Locate the cell with the specified text and output its [X, Y] center coordinate. 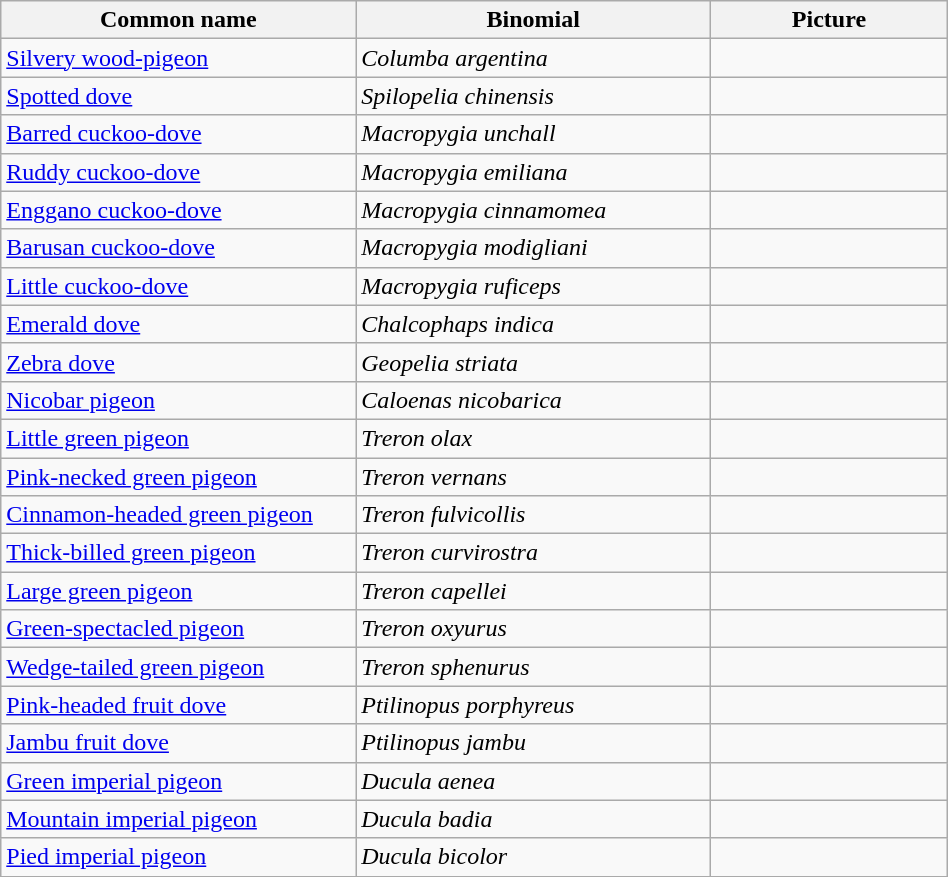
Large green pigeon [178, 591]
Treron curvirostra [534, 553]
Thick-billed green pigeon [178, 553]
Geopelia striata [534, 362]
Barred cuckoo-dove [178, 134]
Zebra dove [178, 362]
Macropygia unchall [534, 134]
Treron vernans [534, 477]
Treron olax [534, 438]
Columba argentina [534, 58]
Spilopelia chinensis [534, 96]
Ptilinopus jambu [534, 743]
Treron oxyurus [534, 629]
Binomial [534, 20]
Emerald dove [178, 324]
Enggano cuckoo-dove [178, 210]
Green-spectacled pigeon [178, 629]
Mountain imperial pigeon [178, 819]
Ducula badia [534, 819]
Cinnamon-headed green pigeon [178, 515]
Macropygia modigliani [534, 248]
Common name [178, 20]
Spotted dove [178, 96]
Chalcophaps indica [534, 324]
Barusan cuckoo-dove [178, 248]
Little green pigeon [178, 438]
Ducula bicolor [534, 857]
Nicobar pigeon [178, 400]
Treron capellei [534, 591]
Wedge-tailed green pigeon [178, 667]
Jambu fruit dove [178, 743]
Macropygia emiliana [534, 172]
Treron sphenurus [534, 667]
Caloenas nicobarica [534, 400]
Ruddy cuckoo-dove [178, 172]
Little cuckoo-dove [178, 286]
Pied imperial pigeon [178, 857]
Green imperial pigeon [178, 781]
Macropygia cinnamomea [534, 210]
Pink-headed fruit dove [178, 705]
Picture [830, 20]
Silvery wood-pigeon [178, 58]
Treron fulvicollis [534, 515]
Macropygia ruficeps [534, 286]
Ducula aenea [534, 781]
Pink-necked green pigeon [178, 477]
Ptilinopus porphyreus [534, 705]
